Provide the [x, y] coordinate of the cell's center where the given text is located.  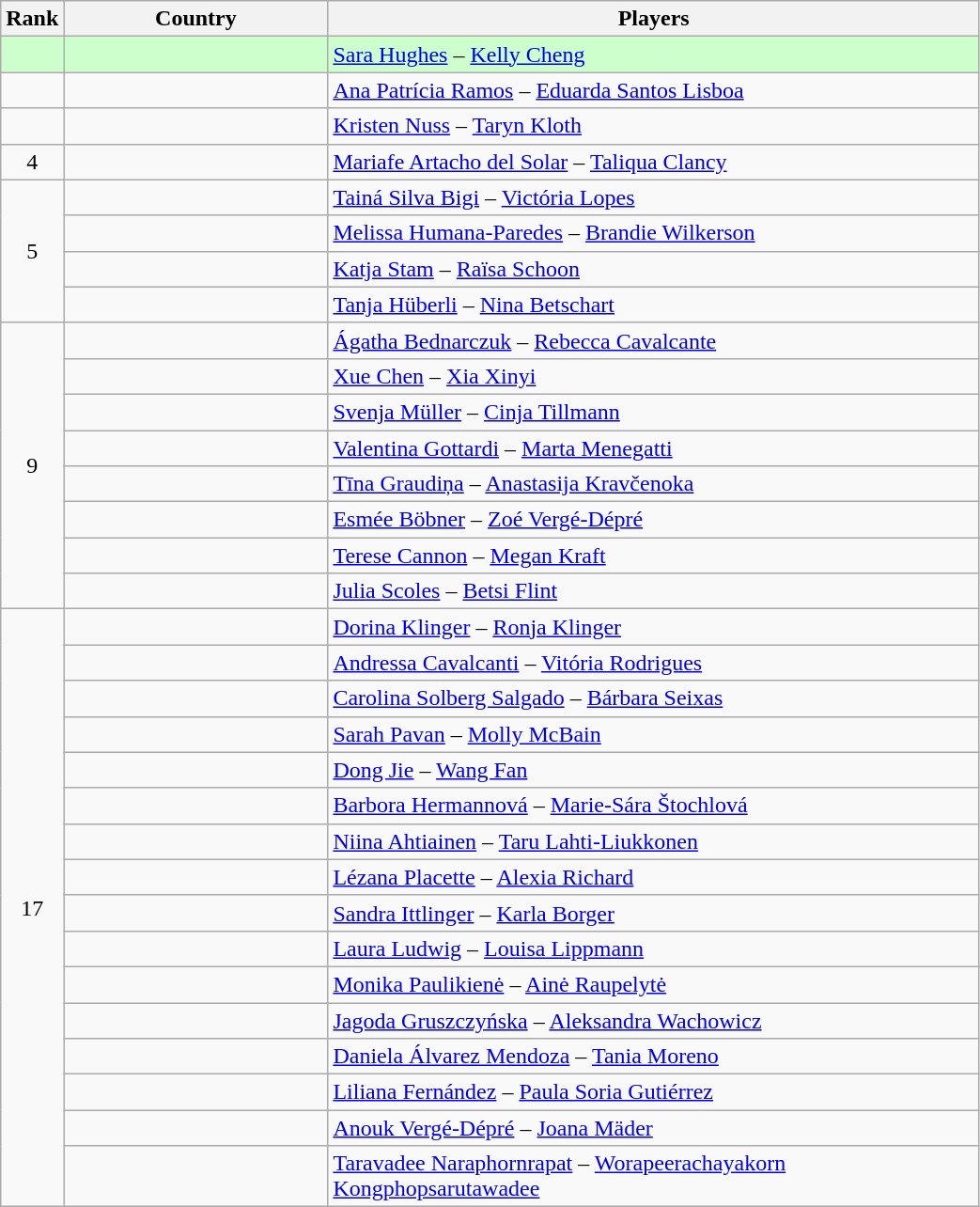
Tīna Graudiņa – Anastasija Kravčenoka [654, 484]
Carolina Solberg Salgado – Bárbara Seixas [654, 698]
Anouk Vergé-Dépré – Joana Mäder [654, 1128]
Xue Chen – Xia Xinyi [654, 376]
Katja Stam – Raïsa Schoon [654, 269]
Melissa Humana-Paredes – Brandie Wilkerson [654, 233]
Barbora Hermannová – Marie-Sára Štochlová [654, 806]
5 [32, 251]
Valentina Gottardi – Marta Menegatti [654, 448]
Laura Ludwig – Louisa Lippmann [654, 948]
Dorina Klinger – Ronja Klinger [654, 627]
Mariafe Artacho del Solar – Taliqua Clancy [654, 162]
Andressa Cavalcanti – Vitória Rodrigues [654, 663]
Svenja Müller – Cinja Tillmann [654, 412]
Dong Jie – Wang Fan [654, 770]
Terese Cannon – Megan Kraft [654, 556]
Rank [32, 19]
4 [32, 162]
Jagoda Gruszczyńska – Aleksandra Wachowicz [654, 1020]
Taravadee Naraphornrapat – Worapeerachayakorn Kongphopsarutawadee [654, 1177]
17 [32, 908]
Niina Ahtiainen – Taru Lahti-Liukkonen [654, 841]
Daniela Álvarez Mendoza – Tania Moreno [654, 1057]
Tainá Silva Bigi – Victória Lopes [654, 197]
Players [654, 19]
Liliana Fernández – Paula Soria Gutiérrez [654, 1092]
Kristen Nuss – Taryn Kloth [654, 126]
Sara Hughes – Kelly Cheng [654, 55]
Esmée Böbner – Zoé Vergé-Dépré [654, 520]
Ana Patrícia Ramos – Eduarda Santos Lisboa [654, 90]
Sarah Pavan – Molly McBain [654, 734]
Monika Paulikienė – Ainė Raupelytė [654, 984]
Lézana Placette – Alexia Richard [654, 877]
Tanja Hüberli – Nina Betschart [654, 305]
9 [32, 465]
Ágatha Bednarczuk – Rebecca Cavalcante [654, 340]
Sandra Ittlinger – Karla Borger [654, 913]
Julia Scoles – Betsi Flint [654, 591]
Country [195, 19]
